Provide the (x, y) coordinate of the cell's center where the given text is located.  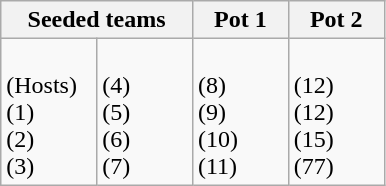
(4) (5) (6) (7) (145, 112)
Pot 1 (240, 20)
Pot 2 (336, 20)
Seeded teams (97, 20)
(12) (12) (15) (77) (336, 112)
(Hosts) (1) (2) (3) (49, 112)
(8) (9) (10) (11) (240, 112)
